Search for the cell housing the specified text and yield its [x, y] center coordinate. 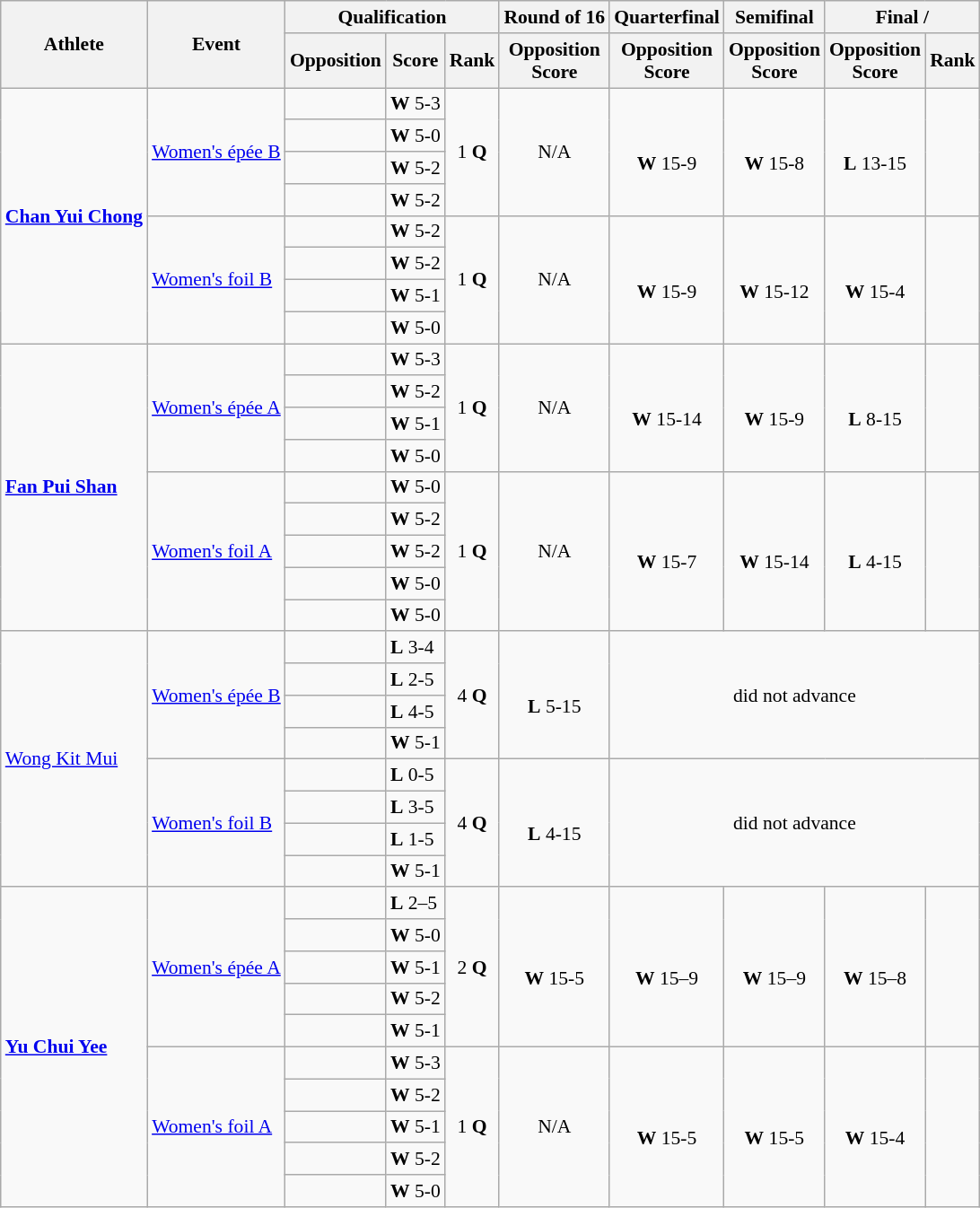
Final / [903, 17]
2 Q [472, 967]
L 5-15 [555, 696]
L 8-15 [875, 407]
Score [416, 61]
L 2–5 [416, 904]
W 15-12 [774, 279]
W 15-8 [774, 152]
Event [216, 45]
Opposition [336, 61]
L 3-5 [416, 808]
Qualification [393, 17]
Yu Chui Yee [74, 1047]
W 15-7 [667, 551]
Fan Pui Shan [74, 488]
Round of 16 [555, 17]
W 15–8 [875, 967]
Athlete [74, 45]
L 3-4 [416, 648]
L 13-15 [875, 152]
L 0-5 [416, 775]
L 4-5 [416, 712]
Quarterfinal [667, 17]
Wong Kit Mui [74, 759]
L 1-5 [416, 839]
Semifinal [774, 17]
L 2-5 [416, 679]
Chan Yui Chong [74, 215]
